From the cell containing the given text, extract its center point as (x, y) coordinate. 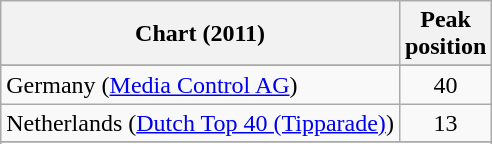
40 (445, 85)
Peakposition (445, 34)
Germany (Media Control AG) (200, 85)
13 (445, 123)
Netherlands (Dutch Top 40 (Tipparade)) (200, 123)
Chart (2011) (200, 34)
